Find where the given text appears and provide that cell's center as [x, y] coordinate. 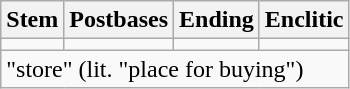
"store" (lit. "place for buying") [175, 69]
Enclitic [304, 20]
Postbases [119, 20]
Ending [217, 20]
Stem [32, 20]
